Search for the cell housing the specified text and yield its [X, Y] center coordinate. 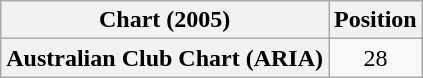
Chart (2005) [165, 20]
28 [375, 58]
Position [375, 20]
Australian Club Chart (ARIA) [165, 58]
